Identify which cell holds the provided text, then report its [x, y] central coordinate. 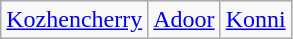
Kozhencherry [74, 20]
Adoor [184, 20]
Konni [256, 20]
